Capture the cell that displays the provided text and extract its [x, y] central coordinate. 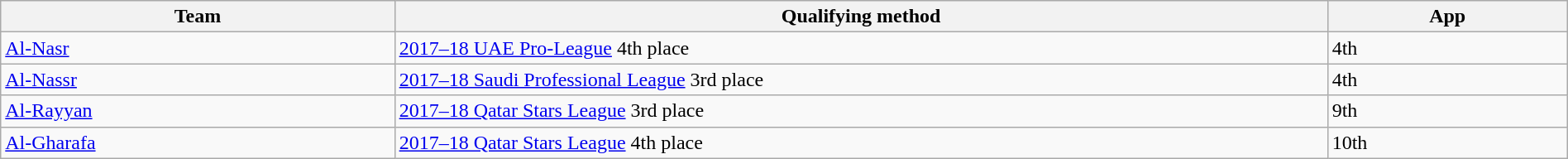
Al-Rayyan [198, 111]
10th [1447, 142]
Team [198, 17]
2017–18 Qatar Stars League 3rd place [861, 111]
2017–18 Saudi Professional League 3rd place [861, 79]
2017–18 Qatar Stars League 4th place [861, 142]
Al-Nasr [198, 48]
Qualifying method [861, 17]
2017–18 UAE Pro-League 4th place [861, 48]
Al-Gharafa [198, 142]
App [1447, 17]
9th [1447, 111]
Al-Nassr [198, 79]
